Detect which cell encompasses the target text, then output its (X, Y) center coordinate. 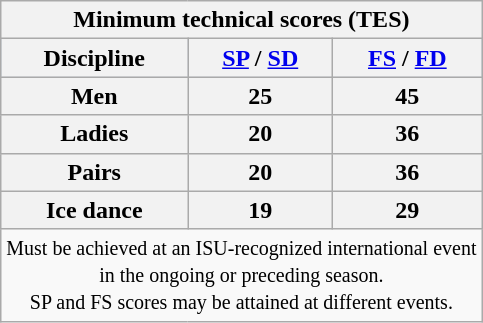
Pairs (94, 172)
19 (260, 210)
SP / SD (260, 58)
Ladies (94, 134)
Ice dance (94, 210)
25 (260, 96)
45 (408, 96)
Must be achieved at an ISU-recognized international event in the ongoing or preceding season. SP and FS scores may be attained at different events. (242, 275)
Discipline (94, 58)
29 (408, 210)
Minimum technical scores (TES) (242, 20)
Men (94, 96)
FS / FD (408, 58)
